Return [X, Y] of the center of cell containing provided text 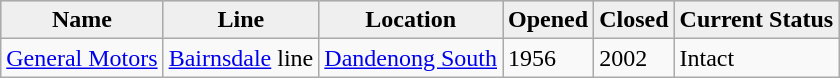
Name [82, 20]
Location [411, 20]
General Motors [82, 58]
Dandenong South [411, 58]
1956 [548, 58]
Closed [634, 20]
Current Status [756, 20]
Opened [548, 20]
Bairnsdale line [241, 58]
2002 [634, 58]
Intact [756, 58]
Line [241, 20]
